Return (x, y) of the center of cell containing provided text 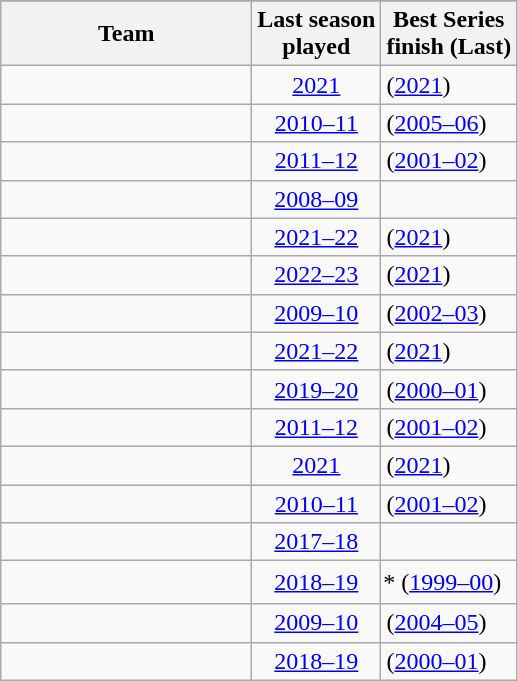
2019–20 (316, 389)
Last season played (316, 34)
(2005–06) (449, 123)
* (1999–00) (449, 583)
Best Series finish (Last) (449, 34)
(2004–05) (449, 623)
2008–09 (316, 199)
Team (126, 34)
2022–23 (316, 275)
2017–18 (316, 542)
(2002–03) (449, 313)
